Return [X, Y] of the center of cell containing provided text 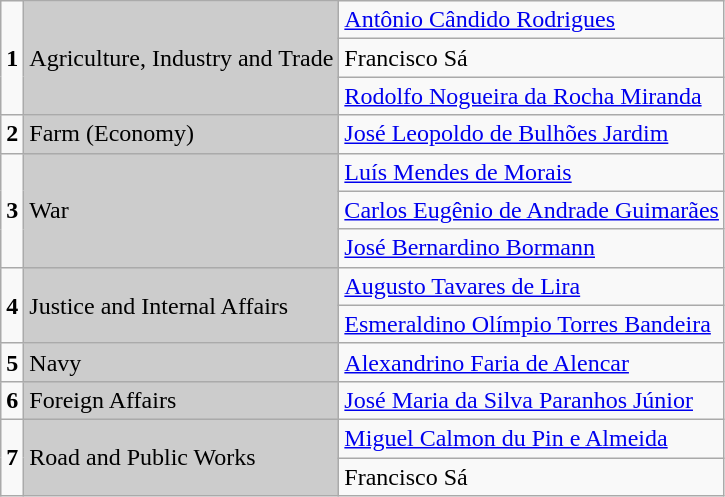
José Leopoldo de Bulhões Jardim [532, 134]
5 [12, 362]
Miguel Calmon du Pin e Almeida [532, 438]
2 [12, 134]
Luís Mendes de Morais [532, 172]
Antônio Cândido Rodrigues [532, 20]
José Bernardino Bormann [532, 248]
Farm (Economy) [182, 134]
Rodolfo Nogueira da Rocha Miranda [532, 96]
Agriculture, Industry and Trade [182, 58]
Alexandrino Faria de Alencar [532, 362]
Justice and Internal Affairs [182, 305]
War [182, 210]
7 [12, 457]
1 [12, 58]
Foreign Affairs [182, 400]
6 [12, 400]
Navy [182, 362]
Esmeraldino Olímpio Torres Bandeira [532, 324]
José Maria da Silva Paranhos Júnior [532, 400]
3 [12, 210]
Road and Public Works [182, 457]
Carlos Eugênio de Andrade Guimarães [532, 210]
Augusto Tavares de Lira [532, 286]
4 [12, 305]
